For the text-containing cell, return its midpoint in (x, y) coordinate format. 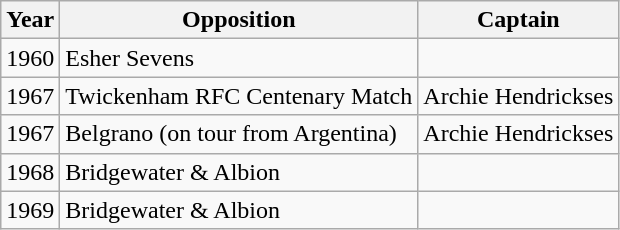
Captain (518, 20)
Belgrano (on tour from Argentina) (239, 134)
1960 (30, 58)
Esher Sevens (239, 58)
Twickenham RFC Centenary Match (239, 96)
1969 (30, 210)
Opposition (239, 20)
Year (30, 20)
1968 (30, 172)
